For the text-containing cell, return its midpoint in (X, Y) coordinate format. 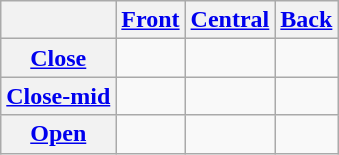
Front (150, 20)
Close-mid (58, 96)
Open (58, 134)
Back (306, 20)
Central (230, 20)
Close (58, 58)
